Capture the cell that displays the provided text and extract its [X, Y] central coordinate. 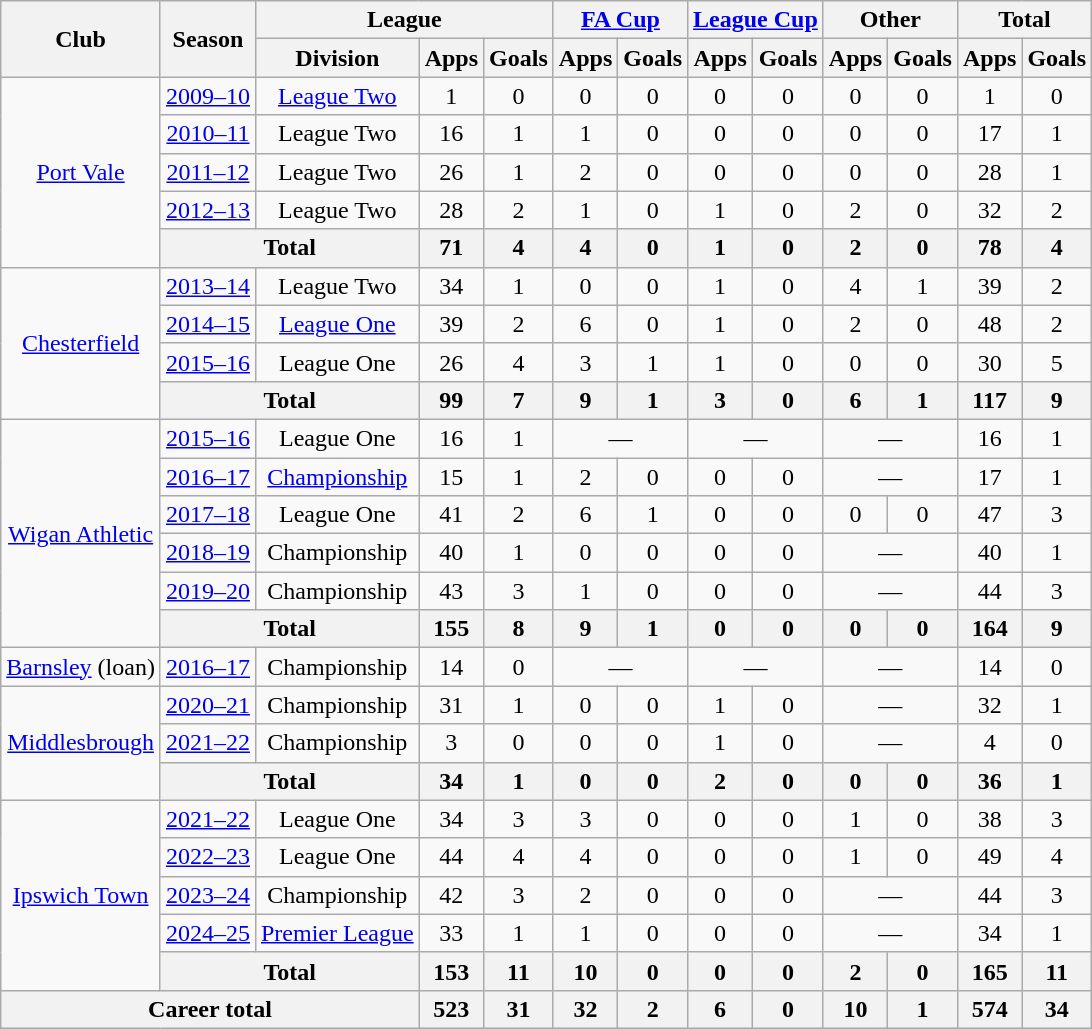
164 [989, 629]
99 [451, 400]
49 [989, 857]
Club [81, 39]
2012–13 [208, 210]
2017–18 [208, 515]
2013–14 [208, 286]
155 [451, 629]
Middlesbrough [81, 743]
165 [989, 971]
153 [451, 971]
2010–11 [208, 134]
2011–12 [208, 172]
47 [989, 515]
8 [519, 629]
30 [989, 362]
42 [451, 895]
2019–20 [208, 591]
48 [989, 324]
Other [890, 20]
FA Cup [620, 20]
71 [451, 248]
Wigan Athletic [81, 533]
2018–19 [208, 553]
Port Vale [81, 172]
574 [989, 1009]
2020–21 [208, 705]
Chesterfield [81, 343]
League Cup [756, 20]
523 [451, 1009]
2014–15 [208, 324]
Barnsley (loan) [81, 667]
43 [451, 591]
117 [989, 400]
2024–25 [208, 933]
41 [451, 515]
2009–10 [208, 96]
15 [451, 477]
Season [208, 39]
2022–23 [208, 857]
38 [989, 819]
Premier League [337, 933]
36 [989, 781]
78 [989, 248]
Ipswich Town [81, 895]
5 [1057, 362]
Career total [210, 1009]
League [404, 20]
2023–24 [208, 895]
Division [337, 58]
7 [519, 400]
33 [451, 933]
